From the cell containing the given text, extract its center point as [x, y] coordinate. 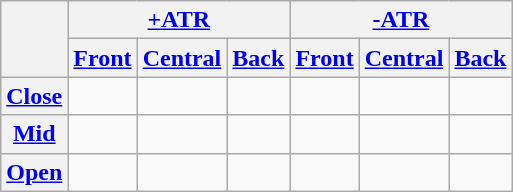
-ATR [401, 20]
Close [34, 96]
+ATR [179, 20]
Open [34, 172]
Mid [34, 134]
